Output the (x, y) coordinate of the center of the cell containing the given text.  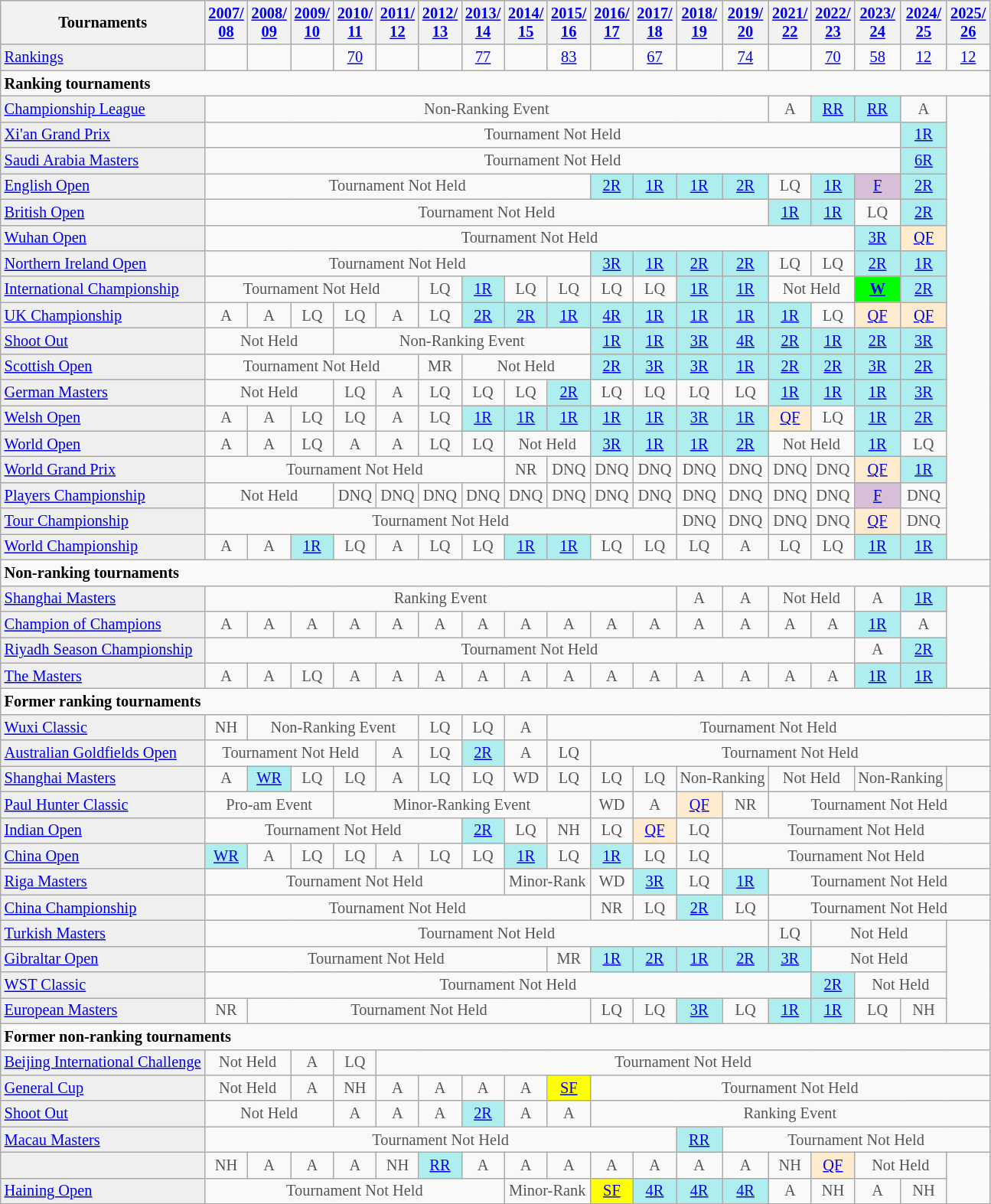
2025/26 (968, 22)
2017/18 (654, 22)
Rankings (103, 57)
Australian Goldfields Open (103, 753)
67 (654, 57)
2021/22 (790, 22)
Saudi Arabia Masters (103, 161)
Xi'an Grand Prix (103, 135)
2022/23 (833, 22)
UK Championship (103, 315)
China Open (103, 856)
Riyadh Season Championship (103, 650)
2009/10 (312, 22)
World Open (103, 444)
The Masters (103, 676)
Tournaments (103, 22)
W (877, 289)
2012/13 (440, 22)
Ranking tournaments (496, 83)
International Championship (103, 289)
European Masters (103, 1010)
2007/08 (226, 22)
Minor-Ranking Event (462, 804)
2015/16 (569, 22)
Beijing International Challenge (103, 1062)
World Championship (103, 547)
Non-ranking tournaments (496, 573)
2008/09 (269, 22)
83 (569, 57)
Gibraltar Open (103, 959)
Players Championship (103, 495)
General Cup (103, 1088)
WST Classic (103, 985)
World Grand Prix (103, 469)
2023/24 (877, 22)
British Open (103, 212)
Welsh Open (103, 418)
German Masters (103, 393)
2013/14 (483, 22)
Indian Open (103, 830)
6R (924, 161)
58 (877, 57)
Haining Open (103, 1191)
Riga Masters (103, 882)
2024/25 (924, 22)
Pro-am Event (269, 804)
74 (745, 57)
77 (483, 57)
Macau Masters (103, 1140)
2011/12 (398, 22)
Paul Hunter Classic (103, 804)
2014/15 (526, 22)
Former non-ranking tournaments (496, 1036)
2019/20 (745, 22)
Wuxi Classic (103, 727)
2018/19 (699, 22)
2010/11 (355, 22)
Champion of Champions (103, 624)
Wuhan Open (103, 238)
Northern Ireland Open (103, 263)
English Open (103, 186)
China Championship (103, 908)
2016/17 (611, 22)
Scottish Open (103, 367)
Former ranking tournaments (496, 701)
Championship League (103, 109)
Tour Championship (103, 521)
Turkish Masters (103, 933)
